Provide the (X, Y) coordinate of the cell's center where the given text is located.  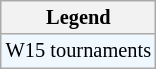
Legend (78, 17)
W15 tournaments (78, 51)
